Scan for the cell matching the given text and deliver its (X, Y) coordinate at center. 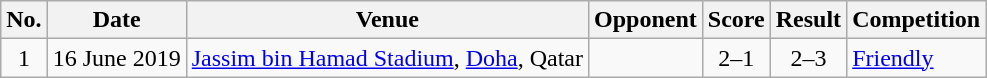
Venue (387, 20)
Score (736, 20)
2–1 (736, 58)
Result (808, 20)
1 (24, 58)
Opponent (646, 20)
Date (116, 20)
16 June 2019 (116, 58)
Jassim bin Hamad Stadium, Doha, Qatar (387, 58)
Competition (916, 20)
2–3 (808, 58)
Friendly (916, 58)
No. (24, 20)
